Find where the given text appears and provide that cell's center as [x, y] coordinate. 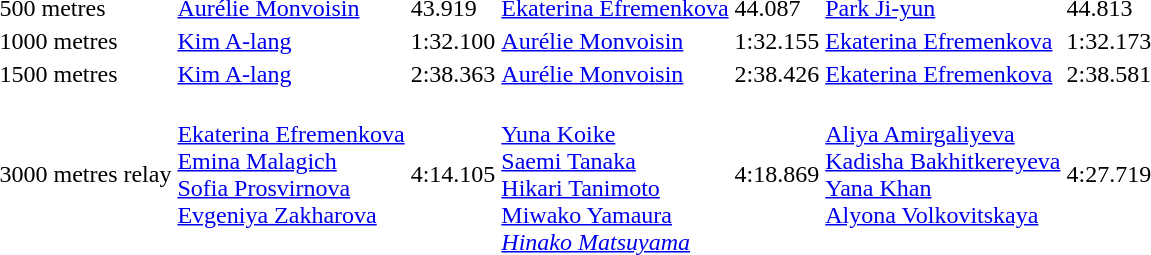
2:38.363 [453, 74]
1:32.155 [777, 41]
1:32.100 [453, 41]
2:38.426 [777, 74]
